Detect which cell encompasses the target text, then output its [X, Y] center coordinate. 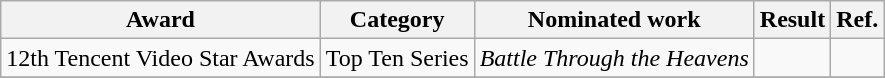
Ref. [858, 20]
Result [792, 20]
Category [397, 20]
Nominated work [614, 20]
Award [160, 20]
12th Tencent Video Star Awards [160, 58]
Top Ten Series [397, 58]
Battle Through the Heavens [614, 58]
